Extract the (X, Y) coordinate from the center of the cell holding the provided text.  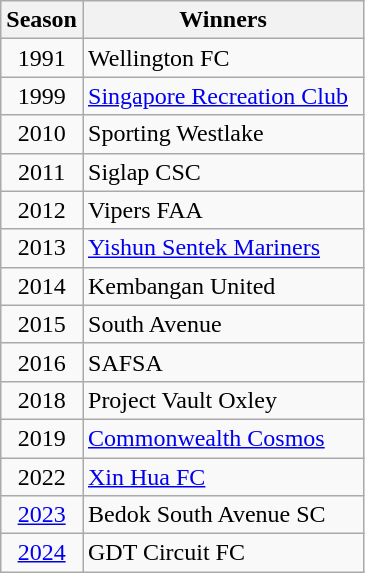
2016 (42, 362)
Winners (222, 20)
2024 (42, 553)
2022 (42, 477)
Siglap CSC (222, 172)
Vipers FAA (222, 210)
Bedok South Avenue SC (222, 515)
Singapore Recreation Club (222, 96)
2012 (42, 210)
Season (42, 20)
1991 (42, 58)
2023 (42, 515)
South Avenue (222, 324)
2013 (42, 248)
2010 (42, 134)
GDT Circuit FC (222, 553)
Yishun Sentek Mariners (222, 248)
2011 (42, 172)
2018 (42, 400)
2014 (42, 286)
Project Vault Oxley (222, 400)
2015 (42, 324)
Kembangan United (222, 286)
2019 (42, 438)
1999 (42, 96)
SAFSA (222, 362)
Wellington FC (222, 58)
Xin Hua FC (222, 477)
Commonwealth Cosmos (222, 438)
Sporting Westlake (222, 134)
